Locate the cell with the specified text and output its (x, y) center coordinate. 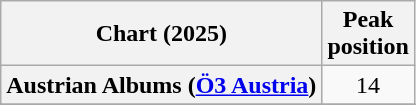
14 (368, 85)
Peakposition (368, 34)
Chart (2025) (162, 34)
Austrian Albums (Ö3 Austria) (162, 85)
